Identify which cell holds the provided text, then report its (x, y) central coordinate. 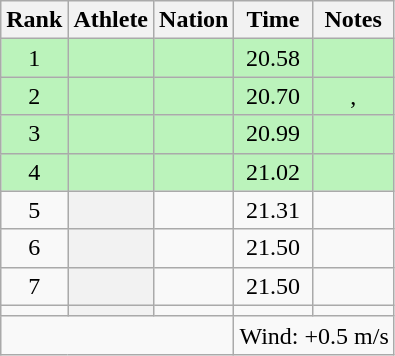
Notes (353, 20)
6 (34, 248)
Athlete (111, 20)
7 (34, 286)
Rank (34, 20)
Wind: +0.5 m/s (314, 335)
20.58 (273, 58)
, (353, 96)
21.31 (273, 210)
21.02 (273, 172)
5 (34, 210)
1 (34, 58)
3 (34, 134)
20.70 (273, 96)
Nation (194, 20)
20.99 (273, 134)
2 (34, 96)
4 (34, 172)
Time (273, 20)
